Capture the cell that displays the provided text and extract its (X, Y) central coordinate. 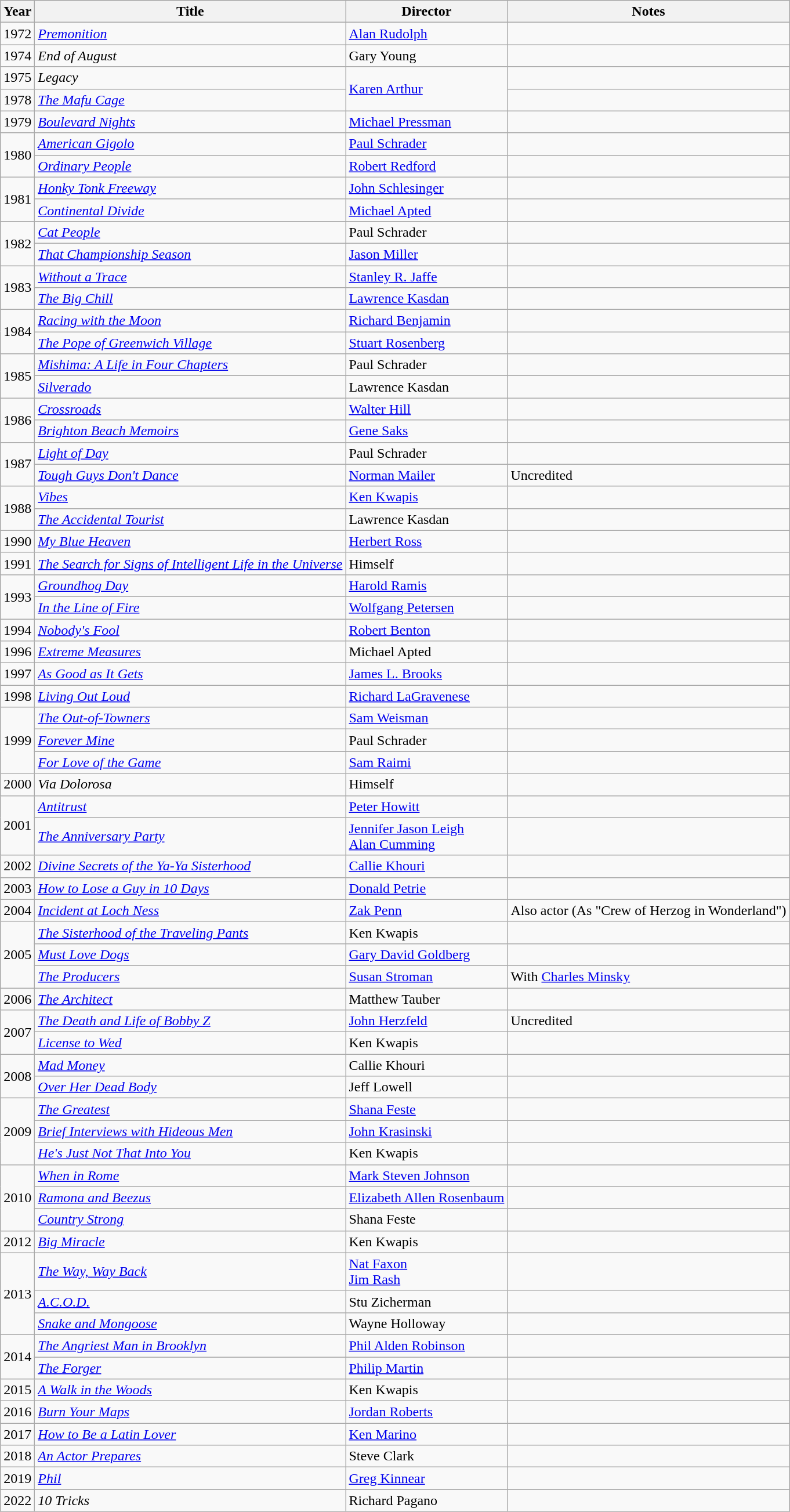
Continental Divide (190, 210)
An Actor Prepares (190, 1456)
Nat FaxonJim Rash (427, 1272)
When in Rome (190, 1175)
2001 (17, 825)
2007 (17, 1032)
1994 (17, 630)
Forever Mine (190, 740)
How to Lose a Guy in 10 Days (190, 888)
2006 (17, 999)
James L. Brooks (427, 674)
2005 (17, 954)
Richard Benjamin (427, 321)
2000 (17, 784)
The Forger (190, 1368)
1984 (17, 332)
With Charles Minsky (648, 976)
Stu Zicherman (427, 1301)
Ordinary People (190, 166)
Brief Interviews with Hideous Men (190, 1131)
Phil (190, 1478)
2010 (17, 1198)
Jason Miller (427, 254)
Living Out Loud (190, 696)
Without a Trace (190, 277)
Sam Raimi (427, 762)
1978 (17, 100)
Divine Secrets of the Ya-Ya Sisterhood (190, 866)
End of August (190, 56)
Big Miracle (190, 1242)
The Big Chill (190, 299)
The Producers (190, 976)
2016 (17, 1412)
1986 (17, 420)
Via Dolorosa (190, 784)
Walter Hill (427, 409)
2018 (17, 1456)
My Blue Heaven (190, 541)
Zak Penn (427, 910)
1991 (17, 563)
Robert Benton (427, 630)
The Pope of Greenwich Village (190, 343)
Peter Howitt (427, 806)
Karen Arthur (427, 89)
Gary David Goldberg (427, 954)
1980 (17, 155)
Light of Day (190, 453)
Alan Rudolph (427, 34)
A Walk in the Woods (190, 1390)
The Sisterhood of the Traveling Pants (190, 932)
1972 (17, 34)
Extreme Measures (190, 652)
Wolfgang Petersen (427, 607)
How to Be a Latin Lover (190, 1434)
Sam Weisman (427, 718)
Brighton Beach Memoirs (190, 431)
Stuart Rosenberg (427, 343)
As Good as It Gets (190, 674)
The Out-of-Towners (190, 718)
Wayne Holloway (427, 1323)
Boulevard Nights (190, 122)
Honky Tonk Freeway (190, 188)
2014 (17, 1357)
Vibes (190, 497)
1979 (17, 122)
John Schlesinger (427, 188)
Tough Guys Don't Dance (190, 475)
The Mafu Cage (190, 100)
Premonition (190, 34)
Matthew Tauber (427, 999)
2003 (17, 888)
Groundhog Day (190, 585)
2017 (17, 1434)
He's Just Not That Into You (190, 1153)
The Greatest (190, 1109)
Antitrust (190, 806)
1975 (17, 78)
Mark Steven Johnson (427, 1175)
Snake and Mongoose (190, 1323)
Gene Saks (427, 431)
2002 (17, 866)
Mishima: A Life in Four Chapters (190, 365)
1981 (17, 199)
Richard Pagano (427, 1500)
Mad Money (190, 1065)
1993 (17, 596)
Jeff Lowell (427, 1087)
Incident at Loch Ness (190, 910)
1988 (17, 508)
Donald Petrie (427, 888)
Herbert Ross (427, 541)
Norman Mailer (427, 475)
License to Wed (190, 1043)
1987 (17, 464)
The Accidental Tourist (190, 519)
2009 (17, 1131)
1999 (17, 740)
Crossroads (190, 409)
Jordan Roberts (427, 1412)
The Architect (190, 999)
Gary Young (427, 56)
The Search for Signs of Intelligent Life in the Universe (190, 563)
Director (427, 12)
Michael Pressman (427, 122)
Jennifer Jason LeighAlan Cumming (427, 837)
Must Love Dogs (190, 954)
Stanley R. Jaffe (427, 277)
1997 (17, 674)
10 Tricks (190, 1500)
2004 (17, 910)
2013 (17, 1294)
American Gigolo (190, 144)
A.C.O.D. (190, 1301)
That Championship Season (190, 254)
Greg Kinnear (427, 1478)
The Angriest Man in Brooklyn (190, 1345)
1982 (17, 243)
The Death and Life of Bobby Z (190, 1021)
Notes (648, 12)
Robert Redford (427, 166)
Also actor (As "Crew of Herzog in Wonderland") (648, 910)
1985 (17, 376)
Nobody's Fool (190, 630)
Philip Martin (427, 1368)
Legacy (190, 78)
Year (17, 12)
Title (190, 12)
Ramona and Beezus (190, 1198)
John Krasinski (427, 1131)
Cat People (190, 232)
Racing with the Moon (190, 321)
2008 (17, 1076)
1983 (17, 288)
1996 (17, 652)
In the Line of Fire (190, 607)
Harold Ramis (427, 585)
2012 (17, 1242)
The Anniversary Party (190, 837)
Ken Marino (427, 1434)
1998 (17, 696)
The Way, Way Back (190, 1272)
2015 (17, 1390)
Richard LaGravenese (427, 696)
2022 (17, 1500)
Burn Your Maps (190, 1412)
Susan Stroman (427, 976)
Phil Alden Robinson (427, 1345)
2019 (17, 1478)
Over Her Dead Body (190, 1087)
Country Strong (190, 1220)
1990 (17, 541)
John Herzfeld (427, 1021)
For Love of the Game (190, 762)
1974 (17, 56)
Elizabeth Allen Rosenbaum (427, 1198)
Steve Clark (427, 1456)
Silverado (190, 387)
